Provide the [X, Y] coordinate of the cell's center where the given text is located.  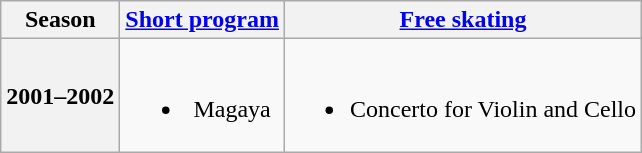
Concerto for Violin and Cello [462, 96]
Magaya [202, 96]
2001–2002 [60, 96]
Short program [202, 20]
Season [60, 20]
Free skating [462, 20]
